Search for the cell housing the specified text and yield its [x, y] center coordinate. 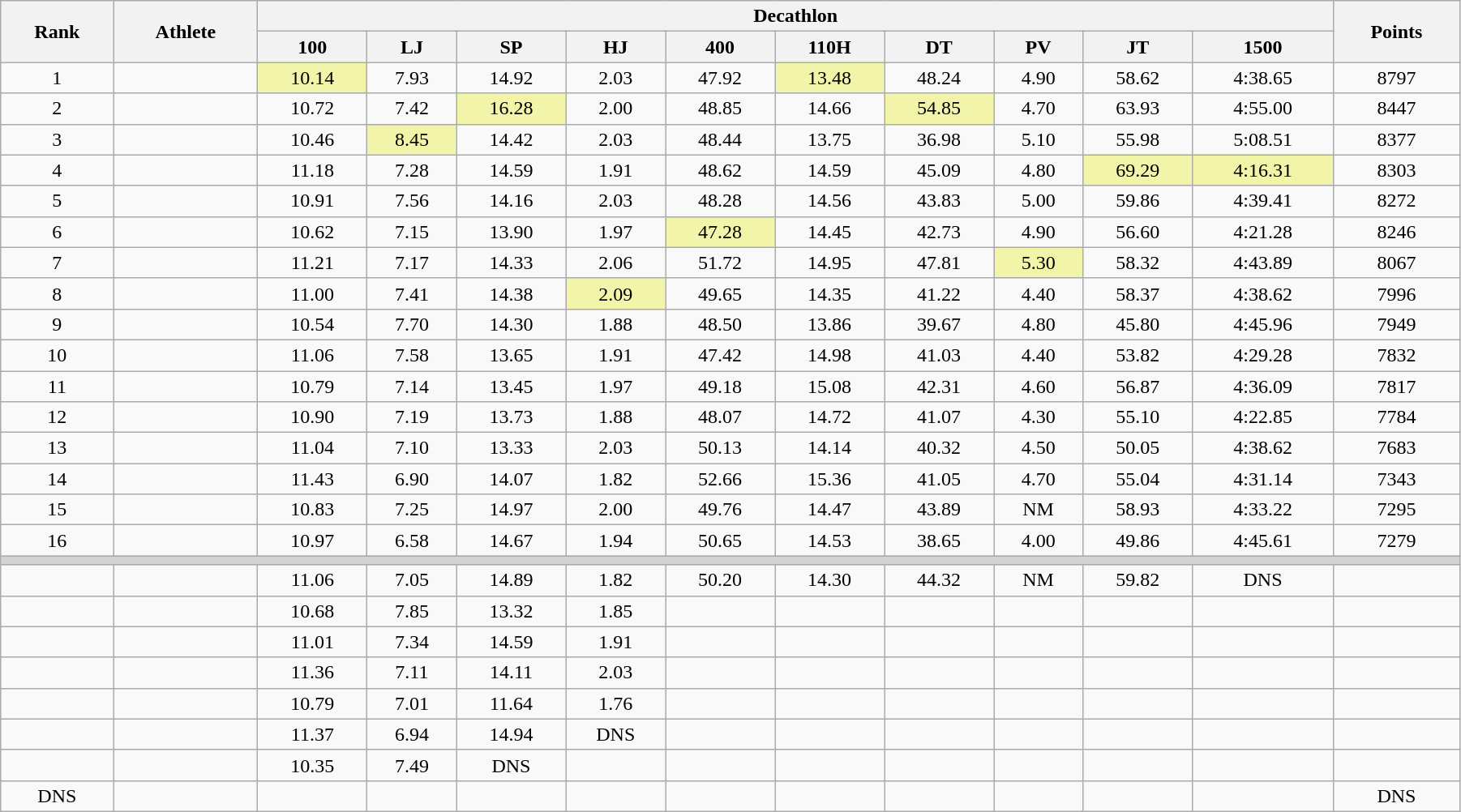
13.48 [830, 78]
10.91 [313, 201]
49.86 [1138, 541]
14.42 [511, 139]
13.90 [511, 232]
5:08.51 [1263, 139]
7.28 [412, 170]
16 [57, 541]
4:29.28 [1263, 355]
8303 [1396, 170]
48.85 [720, 109]
41.22 [939, 293]
36.98 [939, 139]
4:43.89 [1263, 263]
7.70 [412, 324]
50.65 [720, 541]
41.05 [939, 479]
6.94 [412, 734]
63.93 [1138, 109]
Points [1396, 32]
58.62 [1138, 78]
1.76 [616, 703]
Rank [57, 32]
7.58 [412, 355]
8797 [1396, 78]
8246 [1396, 232]
Decathlon [796, 16]
50.20 [720, 580]
2.09 [616, 293]
JT [1138, 47]
10.46 [313, 139]
7784 [1396, 417]
8272 [1396, 201]
48.62 [720, 170]
13.75 [830, 139]
7 [57, 263]
14 [57, 479]
14.56 [830, 201]
52.66 [720, 479]
14.98 [830, 355]
48.28 [720, 201]
13.33 [511, 448]
7.19 [412, 417]
7683 [1396, 448]
5.10 [1039, 139]
15.36 [830, 479]
10.97 [313, 541]
8 [57, 293]
11.01 [313, 642]
43.89 [939, 510]
14.94 [511, 734]
10.14 [313, 78]
7.41 [412, 293]
12 [57, 417]
14.89 [511, 580]
48.24 [939, 78]
10.68 [313, 611]
13.86 [830, 324]
11.21 [313, 263]
55.10 [1138, 417]
69.29 [1138, 170]
8.45 [412, 139]
13.32 [511, 611]
40.32 [939, 448]
11.04 [313, 448]
58.32 [1138, 263]
400 [720, 47]
6.90 [412, 479]
10.35 [313, 765]
Athlete [186, 32]
10.72 [313, 109]
51.72 [720, 263]
10.90 [313, 417]
4:31.14 [1263, 479]
58.93 [1138, 510]
39.67 [939, 324]
14.45 [830, 232]
1500 [1263, 47]
48.50 [720, 324]
44.32 [939, 580]
HJ [616, 47]
1 [57, 78]
7.93 [412, 78]
47.28 [720, 232]
4.30 [1039, 417]
4:16.31 [1263, 170]
45.80 [1138, 324]
5.30 [1039, 263]
10.62 [313, 232]
49.18 [720, 387]
6 [57, 232]
49.65 [720, 293]
43.83 [939, 201]
11 [57, 387]
7.25 [412, 510]
59.86 [1138, 201]
100 [313, 47]
7996 [1396, 293]
11.37 [313, 734]
7.10 [412, 448]
7295 [1396, 510]
41.07 [939, 417]
47.81 [939, 263]
4.50 [1039, 448]
2.06 [616, 263]
4:55.00 [1263, 109]
3 [57, 139]
4:38.65 [1263, 78]
56.60 [1138, 232]
14.67 [511, 541]
7.14 [412, 387]
55.04 [1138, 479]
9 [57, 324]
11.36 [313, 673]
49.76 [720, 510]
7.11 [412, 673]
47.42 [720, 355]
10.83 [313, 510]
1.94 [616, 541]
14.92 [511, 78]
54.85 [939, 109]
7817 [1396, 387]
47.92 [720, 78]
11.18 [313, 170]
10 [57, 355]
7.15 [412, 232]
10.54 [313, 324]
14.16 [511, 201]
14.66 [830, 109]
14.14 [830, 448]
41.03 [939, 355]
SP [511, 47]
7.05 [412, 580]
13.45 [511, 387]
7832 [1396, 355]
7.01 [412, 703]
4.00 [1039, 541]
4:21.28 [1263, 232]
14.95 [830, 263]
7.49 [412, 765]
14.11 [511, 673]
15 [57, 510]
14.07 [511, 479]
110H [830, 47]
5 [57, 201]
11.43 [313, 479]
4:33.22 [1263, 510]
1.85 [616, 611]
14.35 [830, 293]
45.09 [939, 170]
13 [57, 448]
13.73 [511, 417]
4:36.09 [1263, 387]
11.64 [511, 703]
14.72 [830, 417]
14.47 [830, 510]
42.73 [939, 232]
38.65 [939, 541]
14.53 [830, 541]
48.07 [720, 417]
4 [57, 170]
11.00 [313, 293]
4:45.96 [1263, 324]
7.85 [412, 611]
7.42 [412, 109]
7.34 [412, 642]
4:39.41 [1263, 201]
8067 [1396, 263]
55.98 [1138, 139]
59.82 [1138, 580]
2 [57, 109]
48.44 [720, 139]
8447 [1396, 109]
7279 [1396, 541]
4:45.61 [1263, 541]
LJ [412, 47]
7343 [1396, 479]
53.82 [1138, 355]
15.08 [830, 387]
8377 [1396, 139]
6.58 [412, 541]
56.87 [1138, 387]
42.31 [939, 387]
7.17 [412, 263]
13.65 [511, 355]
7.56 [412, 201]
14.97 [511, 510]
DT [939, 47]
5.00 [1039, 201]
58.37 [1138, 293]
50.13 [720, 448]
14.33 [511, 263]
4.60 [1039, 387]
4:22.85 [1263, 417]
50.05 [1138, 448]
7949 [1396, 324]
16.28 [511, 109]
PV [1039, 47]
14.38 [511, 293]
